Locate the cell with the specified text and output its (x, y) center coordinate. 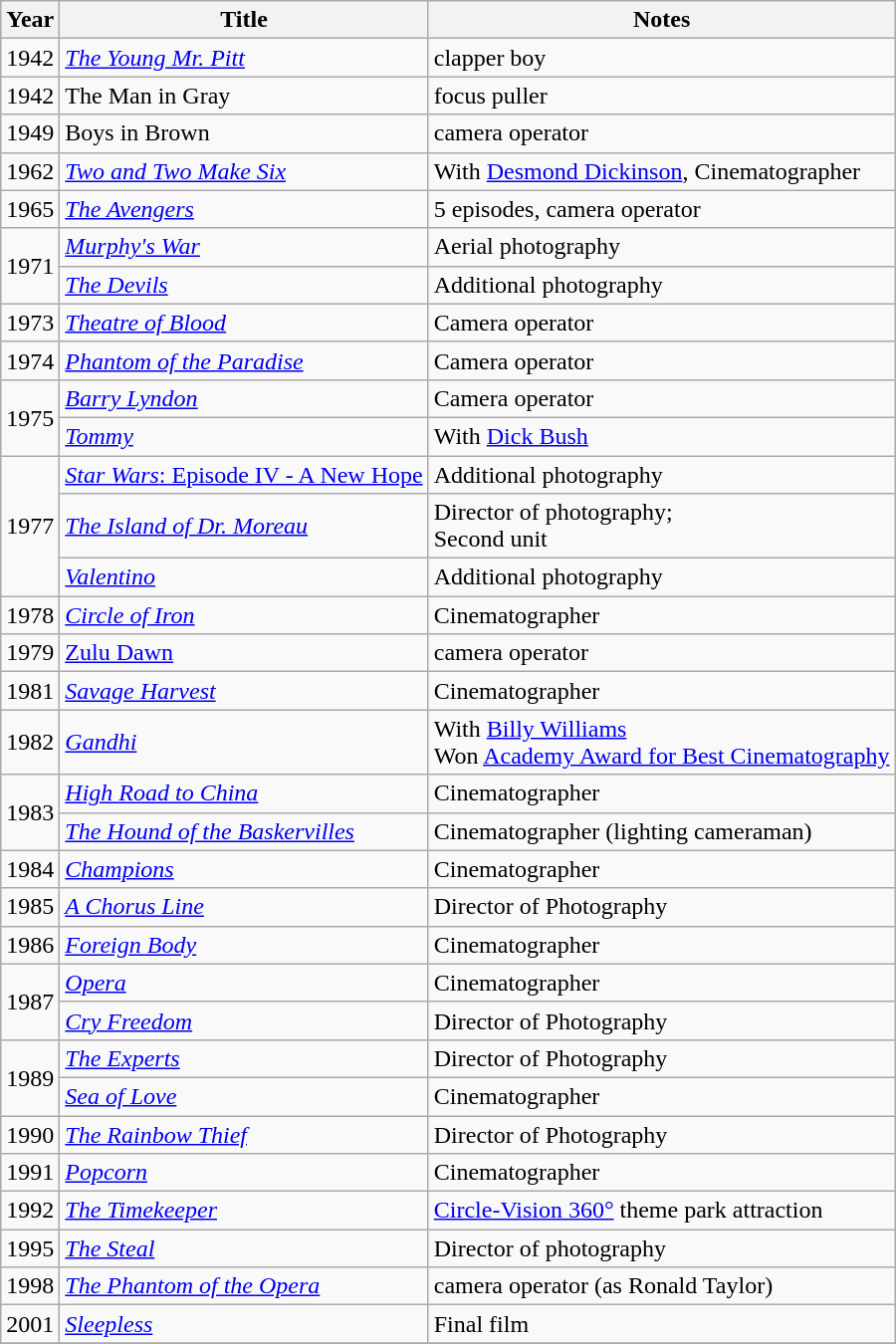
Sea of Love (244, 1096)
1981 (30, 691)
Sleepless (244, 1324)
1962 (30, 171)
1986 (30, 945)
1979 (30, 653)
2001 (30, 1324)
1983 (30, 812)
1965 (30, 209)
The Devils (244, 285)
The Phantom of the Opera (244, 1286)
1989 (30, 1077)
Opera (244, 983)
The Steal (244, 1248)
1977 (30, 526)
Year (30, 20)
1971 (30, 266)
camera operator (as Ronald Taylor) (661, 1286)
1987 (30, 1002)
Two and Two Make Six (244, 171)
1995 (30, 1248)
The Rainbow Thief (244, 1134)
Director of photography;Second unit (661, 526)
Notes (661, 20)
The Man in Gray (244, 96)
Final film (661, 1324)
focus puller (661, 96)
Barry Lyndon (244, 398)
Tommy (244, 436)
The Experts (244, 1058)
1991 (30, 1173)
Foreign Body (244, 945)
1990 (30, 1134)
Aerial photography (661, 247)
Phantom of the Paradise (244, 360)
Popcorn (244, 1173)
With Dick Bush (661, 436)
1975 (30, 417)
Champions (244, 869)
5 episodes, camera operator (661, 209)
Savage Harvest (244, 691)
1974 (30, 360)
1973 (30, 323)
Boys in Brown (244, 133)
1984 (30, 869)
The Avengers (244, 209)
1949 (30, 133)
Theatre of Blood (244, 323)
The Island of Dr. Moreau (244, 526)
The Timekeeper (244, 1211)
Director of photography (661, 1248)
clapper boy (661, 58)
Cry Freedom (244, 1020)
Valentino (244, 577)
Murphy's War (244, 247)
1978 (30, 615)
The Young Mr. Pitt (244, 58)
Zulu Dawn (244, 653)
A Chorus Line (244, 907)
With Billy WilliamsWon Academy Award for Best Cinematography (661, 743)
The Hound of the Baskervilles (244, 831)
Circle of Iron (244, 615)
1992 (30, 1211)
1998 (30, 1286)
Title (244, 20)
With Desmond Dickinson, Cinematographer (661, 171)
1982 (30, 743)
Gandhi (244, 743)
Cinematographer (lighting cameraman) (661, 831)
High Road to China (244, 793)
Circle-Vision 360° theme park attraction (661, 1211)
Star Wars: Episode IV - A New Hope (244, 475)
1985 (30, 907)
